Scan for the cell matching the given text and deliver its (x, y) coordinate at center. 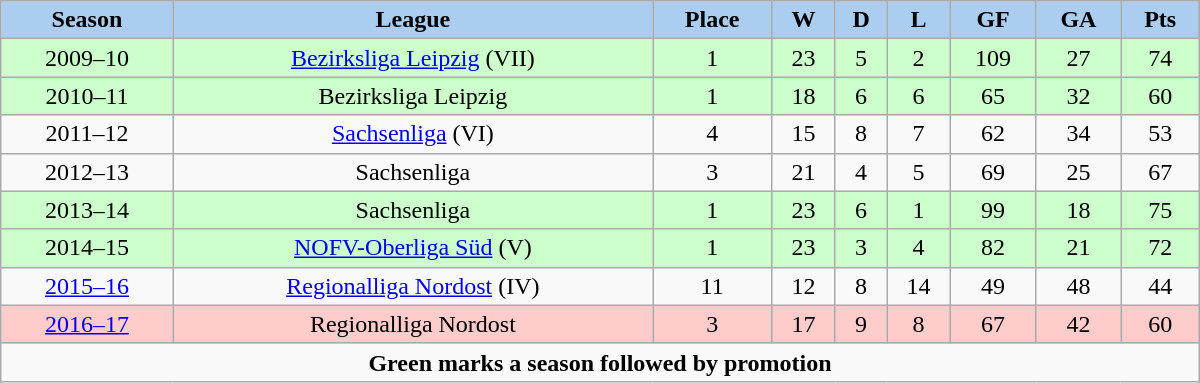
L (919, 20)
Regionalliga Nordost (412, 324)
62 (992, 134)
42 (1078, 324)
Sachsenliga (VI) (412, 134)
Season (87, 20)
W (804, 20)
2013–14 (87, 210)
32 (1078, 96)
27 (1078, 58)
74 (1160, 58)
49 (992, 286)
Green marks a season followed by promotion (600, 362)
17 (804, 324)
2 (919, 58)
7 (919, 134)
12 (804, 286)
GA (1078, 20)
48 (1078, 286)
Bezirksliga Leipzig (412, 96)
2011–12 (87, 134)
Regionalliga Nordost (IV) (412, 286)
2015–16 (87, 286)
82 (992, 248)
72 (1160, 248)
2014–15 (87, 248)
34 (1078, 134)
44 (1160, 286)
2009–10 (87, 58)
69 (992, 172)
Pts (1160, 20)
99 (992, 210)
9 (861, 324)
2012–13 (87, 172)
2010–11 (87, 96)
Bezirksliga Leipzig (VII) (412, 58)
Place (712, 20)
14 (919, 286)
NOFV-Oberliga Süd (V) (412, 248)
League (412, 20)
GF (992, 20)
11 (712, 286)
75 (1160, 210)
25 (1078, 172)
D (861, 20)
53 (1160, 134)
15 (804, 134)
2016–17 (87, 324)
109 (992, 58)
65 (992, 96)
